Return [X, Y] of the center of cell containing provided text 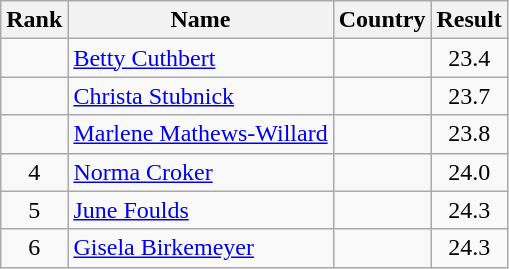
Rank [34, 20]
23.4 [469, 58]
23.7 [469, 96]
6 [34, 248]
Name [200, 20]
Norma Croker [200, 172]
Gisela Birkemeyer [200, 248]
Result [469, 20]
June Foulds [200, 210]
5 [34, 210]
Betty Cuthbert [200, 58]
Marlene Mathews-Willard [200, 134]
Christa Stubnick [200, 96]
4 [34, 172]
24.0 [469, 172]
23.8 [469, 134]
Country [382, 20]
